Identify which cell holds the provided text, then report its [X, Y] central coordinate. 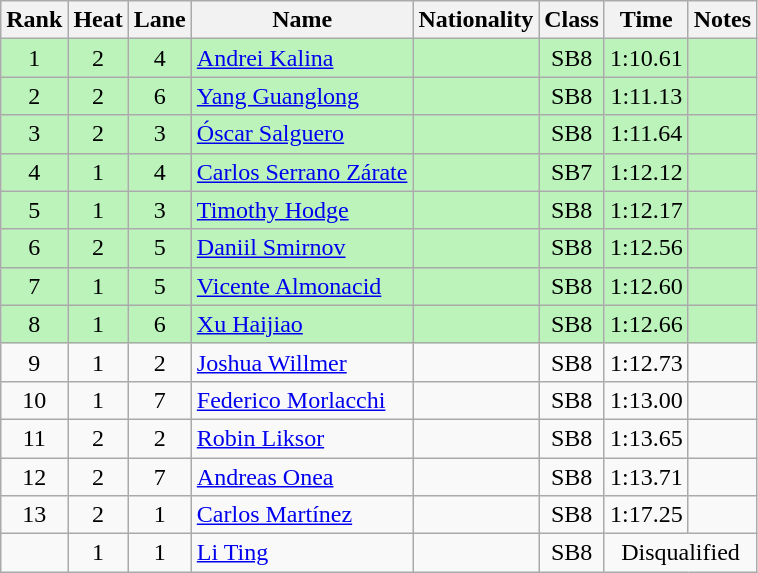
Li Ting [302, 553]
Class [572, 20]
11 [34, 438]
1:12.73 [646, 362]
1:13.65 [646, 438]
10 [34, 400]
1:17.25 [646, 515]
1:11.13 [646, 96]
Joshua Willmer [302, 362]
Yang Guanglong [302, 96]
9 [34, 362]
Timothy Hodge [302, 210]
Notes [722, 20]
Carlos Serrano Zárate [302, 172]
Andrei Kalina [302, 58]
13 [34, 515]
Rank [34, 20]
1:11.64 [646, 134]
Heat [98, 20]
Robin Liksor [302, 438]
Time [646, 20]
Xu Haijiao [302, 324]
1:12.17 [646, 210]
Vicente Almonacid [302, 286]
1:12.12 [646, 172]
Federico Morlacchi [302, 400]
Andreas Onea [302, 477]
1:10.61 [646, 58]
8 [34, 324]
1:13.00 [646, 400]
Óscar Salguero [302, 134]
Disqualified [680, 553]
SB7 [572, 172]
Daniil Smirnov [302, 248]
1:12.56 [646, 248]
Name [302, 20]
Lane [160, 20]
1:13.71 [646, 477]
1:12.60 [646, 286]
Carlos Martínez [302, 515]
1:12.66 [646, 324]
Nationality [476, 20]
12 [34, 477]
